Find where the given text appears and provide that cell's center as [X, Y] coordinate. 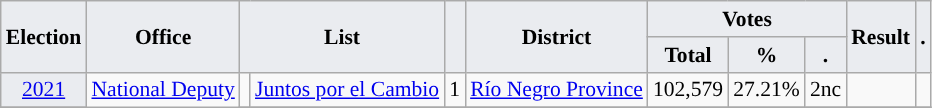
1 [454, 90]
Result [880, 36]
List [342, 36]
2nc [826, 90]
Election [44, 36]
District [556, 36]
Juntos por el Cambio [347, 90]
Office [162, 36]
102,579 [688, 90]
National Deputy [162, 90]
Río Negro Province [556, 90]
2021 [44, 90]
Total [688, 55]
Votes [747, 19]
% [766, 55]
27.21% [766, 90]
